Detect which cell encompasses the target text, then output its (x, y) center coordinate. 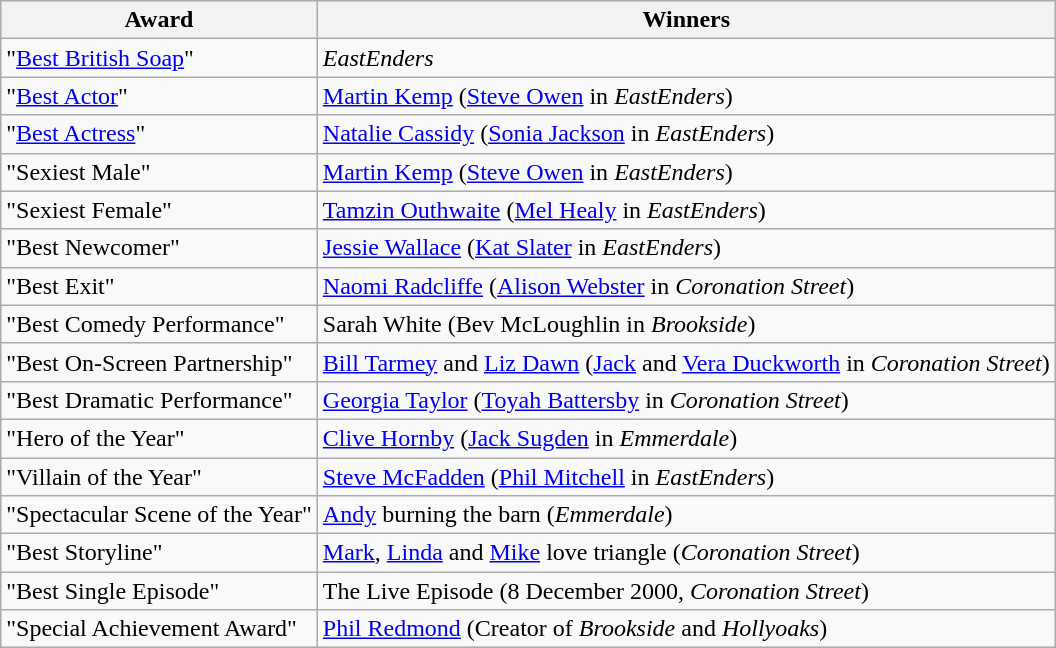
Natalie Cassidy (Sonia Jackson in EastEnders) (686, 134)
"Best Actress" (160, 134)
"Best British Soap" (160, 58)
"Best Newcomer" (160, 248)
Sarah White (Bev McLoughlin in Brookside) (686, 324)
Clive Hornby (Jack Sugden in Emmerdale) (686, 438)
"Best Storyline" (160, 553)
EastEnders (686, 58)
Mark, Linda and Mike love triangle (Coronation Street) (686, 553)
Bill Tarmey and Liz Dawn (Jack and Vera Duckworth in Coronation Street) (686, 362)
"Sexiest Male" (160, 172)
Georgia Taylor (Toyah Battersby in Coronation Street) (686, 400)
"Best Single Episode" (160, 591)
Winners (686, 20)
"Hero of the Year" (160, 438)
"Sexiest Female" (160, 210)
Tamzin Outhwaite (Mel Healy in EastEnders) (686, 210)
"Spectacular Scene of the Year" (160, 515)
"Special Achievement Award" (160, 629)
Phil Redmond (Creator of Brookside and Hollyoaks) (686, 629)
Steve McFadden (Phil Mitchell in EastEnders) (686, 477)
Award (160, 20)
"Villain of the Year" (160, 477)
Naomi Radcliffe (Alison Webster in Coronation Street) (686, 286)
"Best Exit" (160, 286)
"Best On-Screen Partnership" (160, 362)
Andy burning the barn (Emmerdale) (686, 515)
"Best Comedy Performance" (160, 324)
"Best Actor" (160, 96)
"Best Dramatic Performance" (160, 400)
The Live Episode (8 December 2000, Coronation Street) (686, 591)
Jessie Wallace (Kat Slater in EastEnders) (686, 248)
